Capture the cell that displays the provided text and extract its [x, y] central coordinate. 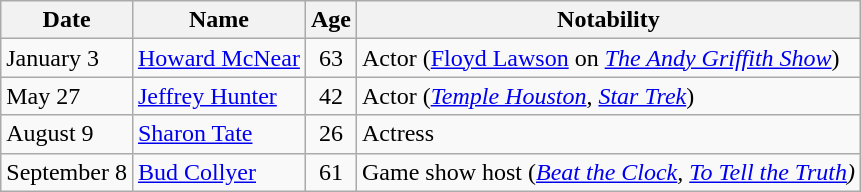
Sharon Tate [218, 134]
Howard McNear [218, 58]
January 3 [67, 58]
Bud Collyer [218, 172]
Notability [608, 20]
Date [67, 20]
Actor (Temple Houston, Star Trek) [608, 96]
Age [330, 20]
Jeffrey Hunter [218, 96]
63 [330, 58]
May 27 [67, 96]
42 [330, 96]
61 [330, 172]
September 8 [67, 172]
26 [330, 134]
August 9 [67, 134]
Name [218, 20]
Game show host (Beat the Clock, To Tell the Truth) [608, 172]
Actress [608, 134]
Actor (Floyd Lawson on The Andy Griffith Show) [608, 58]
